Locate the cell with the specified text and output its [x, y] center coordinate. 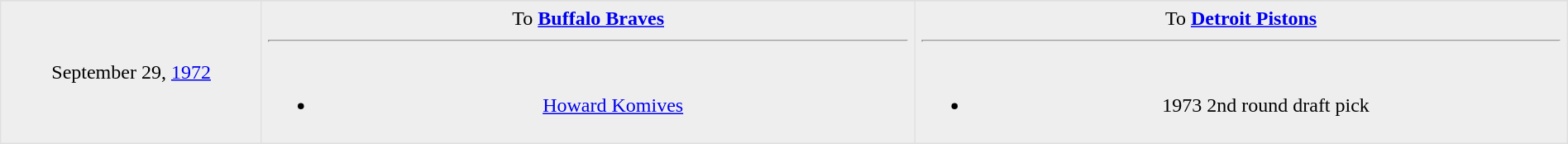
September 29, 1972 [131, 72]
To Buffalo BravesHoward Komives [587, 72]
To Detroit Pistons1973 2nd round draft pick [1241, 72]
